Pinpoint the cell where the given text exists, returning its (x, y) midpoint coordinate. 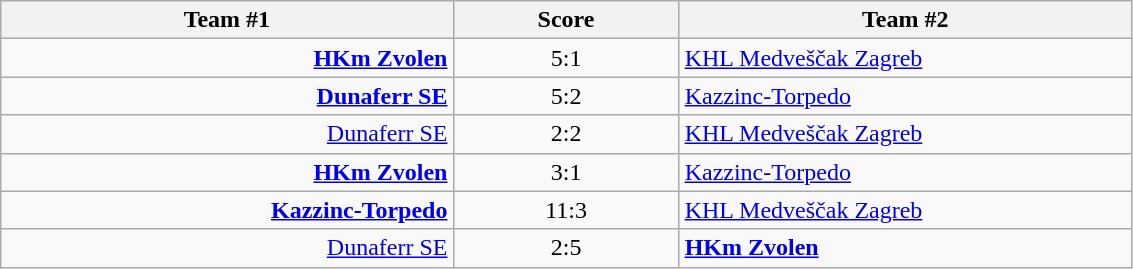
Team #2 (905, 20)
5:2 (566, 96)
11:3 (566, 210)
2:2 (566, 134)
5:1 (566, 58)
3:1 (566, 172)
Score (566, 20)
Team #1 (227, 20)
2:5 (566, 248)
